Pinpoint the cell where the given text exists, returning its (x, y) midpoint coordinate. 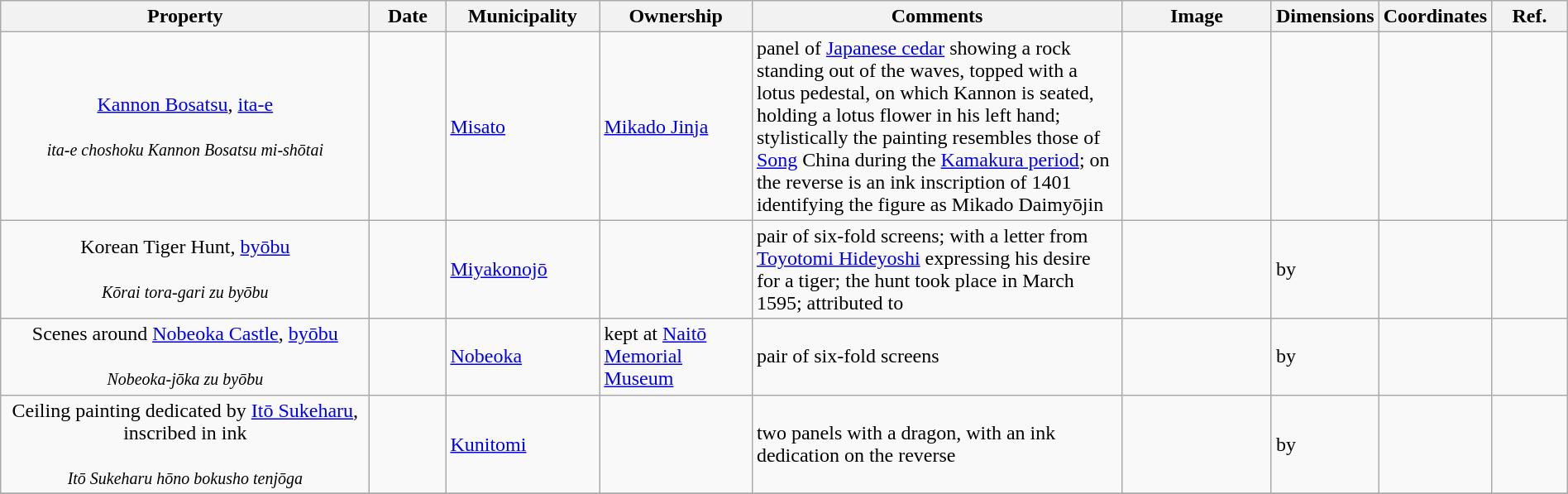
Nobeoka (523, 357)
Kannon Bosatsu, ita-eita-e choshoku Kannon Bosatsu mi-shōtai (185, 126)
Ref. (1530, 17)
Dimensions (1325, 17)
Comments (936, 17)
Misato (523, 126)
Mikado Jinja (676, 126)
Property (185, 17)
pair of six-fold screens (936, 357)
two panels with a dragon, with an ink dedication on the reverse (936, 444)
Coordinates (1435, 17)
pair of six-fold screens; with a letter from Toyotomi Hideyoshi expressing his desire for a tiger; the hunt took place in March 1595; attributed to (936, 270)
Miyakonojō (523, 270)
Ownership (676, 17)
Image (1198, 17)
Kunitomi (523, 444)
Municipality (523, 17)
Scenes around Nobeoka Castle, byōbuNobeoka-jōka zu byōbu (185, 357)
kept at Naitō Memorial Museum (676, 357)
Korean Tiger Hunt, byōbuKōrai tora-gari zu byōbu (185, 270)
Date (408, 17)
Ceiling painting dedicated by Itō Sukeharu, inscribed in inkItō Sukeharu hōno bokusho tenjōga (185, 444)
